Output the (x, y) coordinate of the center of the cell containing the given text.  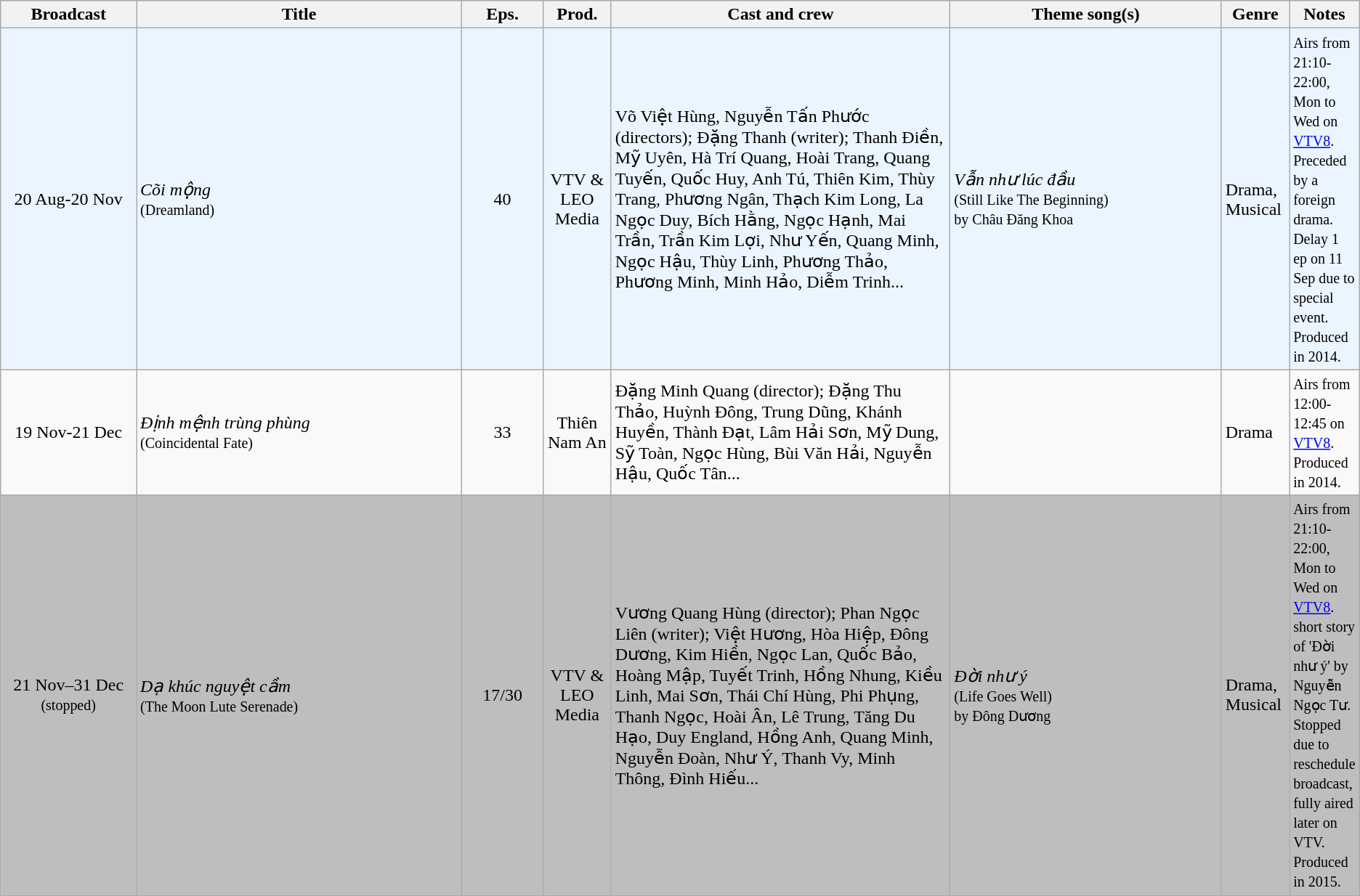
40 (503, 199)
Thiên Nam An (577, 433)
33 (503, 433)
Notes (1325, 15)
Định mệnh trùng phùng (Coincidental Fate) (299, 433)
21 Nov–31 Dec(stopped) (68, 696)
Cõi mộng (Dreamland) (299, 199)
Eps. (503, 15)
Dạ khúc nguyệt cầm (The Moon Lute Serenade) (299, 696)
19 Nov-21 Dec (68, 433)
Prod. (577, 15)
Title (299, 15)
Drama (1255, 433)
17/30 (503, 696)
Airs from 21:10-22:00, Mon to Wed on VTV8.Preceded by a foreign drama.Delay 1 ep on 11 Sep due to special event. Produced in 2014. (1325, 199)
Vẫn như lúc đầu (Still Like The Beginning)by Châu Đăng Khoa (1085, 199)
Theme song(s) (1085, 15)
Airs from 12:00-12:45 on VTV8.Produced in 2014. (1325, 433)
Broadcast (68, 15)
20 Aug-20 Nov (68, 199)
Genre (1255, 15)
Đời như ý (Life Goes Well)by Đông Dương (1085, 696)
Cast and crew (780, 15)
